Identify which cell holds the provided text, then report its (x, y) central coordinate. 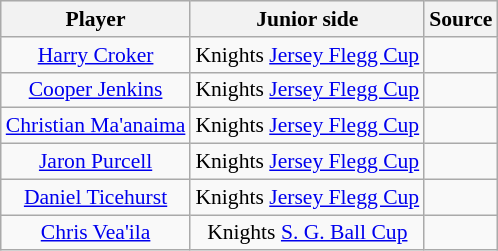
Source (460, 19)
Cooper Jenkins (96, 90)
Chris Vea'ila (96, 233)
Junior side (307, 19)
Knights S. G. Ball Cup (307, 233)
Player (96, 19)
Harry Croker (96, 55)
Christian Ma'anaima (96, 126)
Daniel Ticehurst (96, 197)
Jaron Purcell (96, 162)
